Detect which cell encompasses the target text, then output its (X, Y) center coordinate. 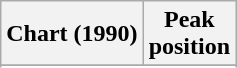
Chart (1990) (72, 34)
Peakposition (189, 34)
